Find where the given text appears and provide that cell's center as (X, Y) coordinate. 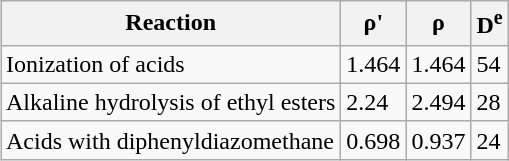
2.494 (438, 102)
Acids with diphenyldiazomethane (170, 140)
Alkaline hydrolysis of ethyl esters (170, 102)
ρ' (374, 24)
De (490, 24)
Reaction (170, 24)
2.24 (374, 102)
24 (490, 140)
54 (490, 64)
Ionization of acids (170, 64)
ρ (438, 24)
28 (490, 102)
0.937 (438, 140)
0.698 (374, 140)
